Capture the cell that displays the provided text and extract its [X, Y] central coordinate. 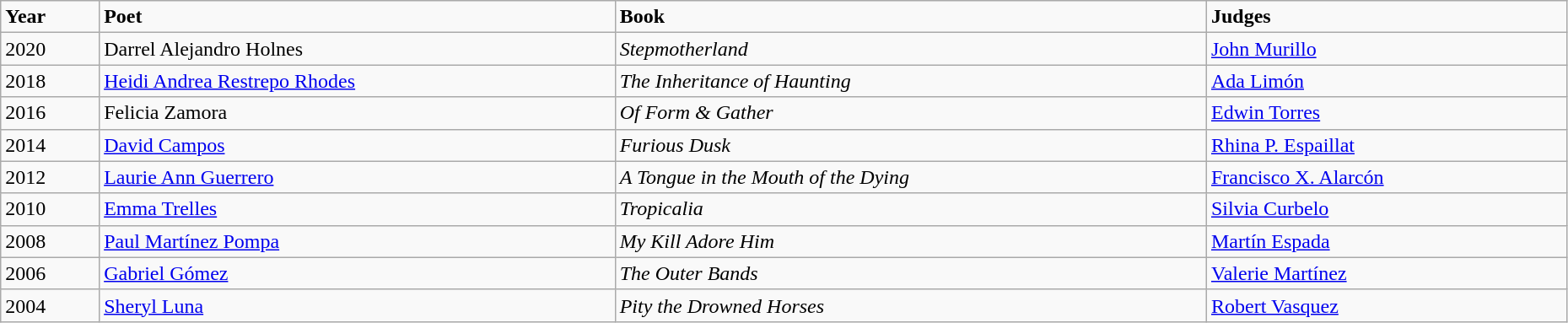
Year [51, 17]
2018 [51, 81]
2020 [51, 49]
David Campos [358, 145]
2016 [51, 113]
Of Form & Gather [911, 113]
Emma Trelles [358, 209]
2014 [51, 145]
Furious Dusk [911, 145]
Tropicalia [911, 209]
Pity the Drowned Horses [911, 305]
Robert Vasquez [1387, 305]
John Murillo [1387, 49]
Poet [358, 17]
The Inheritance of Haunting [911, 81]
Gabriel Gómez [358, 273]
Martín Espada [1387, 241]
Edwin Torres [1387, 113]
2010 [51, 209]
Judges [1387, 17]
Darrel Alejandro Holnes [358, 49]
2004 [51, 305]
Silvia Curbelo [1387, 209]
Paul Martínez Pompa [358, 241]
Rhina P. Espaillat [1387, 145]
Valerie Martínez [1387, 273]
Laurie Ann Guerrero [358, 177]
2006 [51, 273]
Felicia Zamora [358, 113]
Sheryl Luna [358, 305]
2012 [51, 177]
Francisco X. Alarcón [1387, 177]
2008 [51, 241]
Book [911, 17]
A Tongue in the Mouth of the Dying [911, 177]
Stepmotherland [911, 49]
Ada Limón [1387, 81]
The Outer Bands [911, 273]
Heidi Andrea Restrepo Rhodes [358, 81]
My Kill Adore Him [911, 241]
